Provide the (X, Y) coordinate of the cell's center where the given text is located.  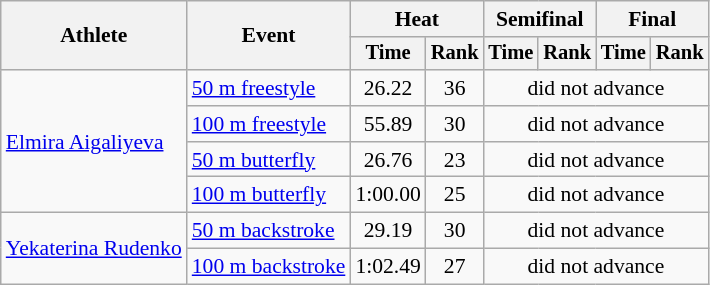
Event (269, 36)
Yekaterina Rudenko (94, 248)
50 m butterfly (269, 160)
100 m backstroke (269, 267)
Heat (416, 19)
100 m butterfly (269, 195)
55.89 (388, 124)
1:02.49 (388, 267)
1:00.00 (388, 195)
Athlete (94, 36)
Elmira Aigaliyeva (94, 141)
Final (652, 19)
26.22 (388, 88)
50 m backstroke (269, 231)
23 (455, 160)
36 (455, 88)
29.19 (388, 231)
25 (455, 195)
27 (455, 267)
Semifinal (539, 19)
50 m freestyle (269, 88)
100 m freestyle (269, 124)
26.76 (388, 160)
